Output the (x, y) coordinate of the center of the cell containing the given text.  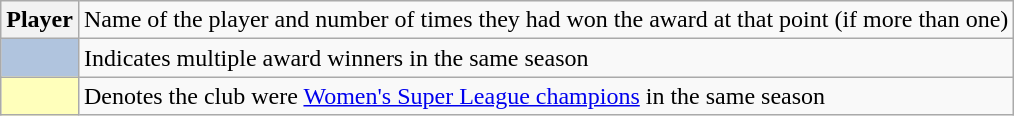
Name of the player and number of times they had won the award at that point (if more than one) (546, 20)
Player (40, 20)
Indicates multiple award winners in the same season (546, 58)
Denotes the club were Women's Super League champions in the same season (546, 96)
